Search for the cell housing the specified text and yield its [x, y] center coordinate. 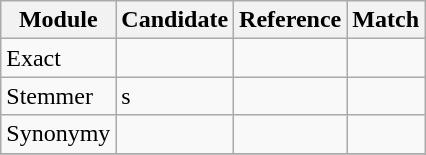
Candidate [175, 20]
s [175, 96]
Match [386, 20]
Exact [58, 58]
Reference [290, 20]
Module [58, 20]
Synonymy [58, 134]
Stemmer [58, 96]
